Identify which cell holds the provided text, then report its [X, Y] central coordinate. 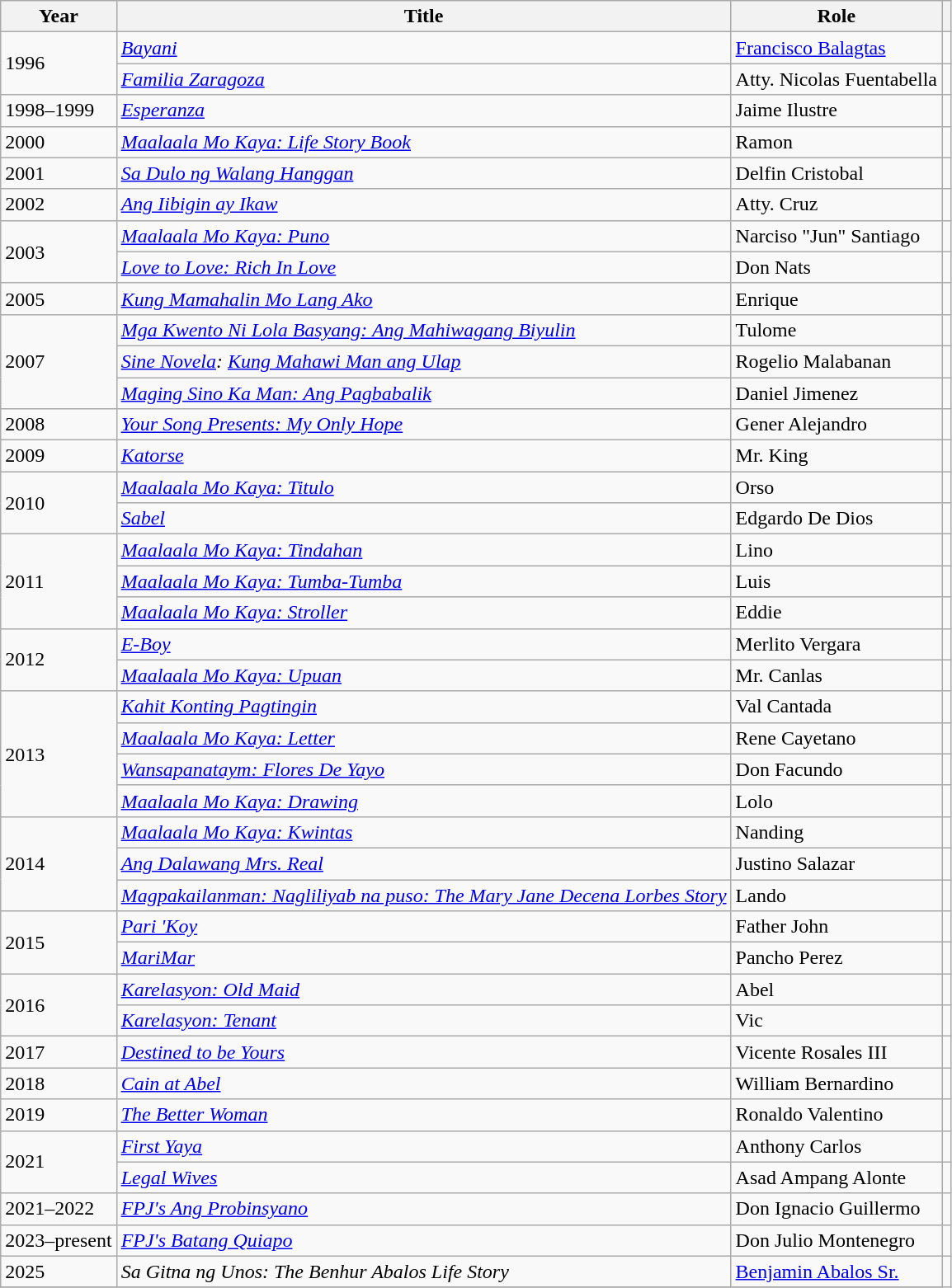
2009 [59, 456]
Francisco Balagtas [837, 48]
2015 [59, 942]
2007 [59, 361]
Anthony Carlos [837, 1146]
2021 [59, 1162]
Title [424, 16]
Cain at Abel [424, 1084]
Benjamin Abalos Sr. [837, 1272]
Ang Iibigin ay Ikaw [424, 204]
Maalaala Mo Kaya: Stroller [424, 613]
Katorse [424, 456]
Maalaala Mo Kaya: Drawing [424, 801]
Lino [837, 550]
2016 [59, 1005]
Wansapanataym: Flores De Yayo [424, 769]
Father John [837, 927]
Jaime Ilustre [837, 110]
Lolo [837, 801]
Don Facundo [837, 769]
Maalaala Mo Kaya: Letter [424, 738]
FPJ's Batang Quiapo [424, 1240]
Atty. Cruz [837, 204]
Magpakailanman: Nagliliyab na puso: The Mary Jane Decena Lorbes Story [424, 895]
Sa Dulo ng Walang Hanggan [424, 173]
2010 [59, 503]
Maalaala Mo Kaya: Tumba-Tumba [424, 581]
Rene Cayetano [837, 738]
Mr. Canlas [837, 675]
Maalaala Mo Kaya: Life Story Book [424, 142]
2021–2022 [59, 1209]
MariMar [424, 958]
Rogelio Malabanan [837, 361]
Sa Gitna ng Unos: The Benhur Abalos Life Story [424, 1272]
Legal Wives [424, 1178]
2025 [59, 1272]
Daniel Jimenez [837, 393]
Maging Sino Ka Man: Ang Pagbabalik [424, 393]
Asad Ampang Alonte [837, 1178]
1996 [59, 63]
1998–1999 [59, 110]
The Better Woman [424, 1115]
Don Julio Montenegro [837, 1240]
Eddie [837, 613]
2017 [59, 1052]
Merlito Vergara [837, 644]
Luis [837, 581]
Maalaala Mo Kaya: Tindahan [424, 550]
Sabel [424, 519]
Pari 'Koy [424, 927]
Tulome [837, 330]
Justino Salazar [837, 863]
2000 [59, 142]
Vicente Rosales III [837, 1052]
2018 [59, 1084]
Ang Dalawang Mrs. Real [424, 863]
First Yaya [424, 1146]
Delfin Cristobal [837, 173]
Lando [837, 895]
Karelasyon: Old Maid [424, 990]
Esperanza [424, 110]
Nanding [837, 832]
Don Nats [837, 267]
FPJ's Ang Probinsyano [424, 1209]
Kung Mamahalin Mo Lang Ako [424, 298]
Mga Kwento Ni Lola Basyang: Ang Mahiwagang Biyulin [424, 330]
Maalaala Mo Kaya: Puno [424, 236]
Sine Novela: Kung Mahawi Man ang Ulap [424, 361]
Bayani [424, 48]
Orso [837, 487]
2019 [59, 1115]
Destined to be Yours [424, 1052]
Gener Alejandro [837, 425]
Vic [837, 1021]
Mr. King [837, 456]
2012 [59, 660]
Love to Love: Rich In Love [424, 267]
Abel [837, 990]
Pancho Perez [837, 958]
2003 [59, 251]
Edgardo De Dios [837, 519]
Atty. Nicolas Fuentabella [837, 79]
Narciso "Jun" Santiago [837, 236]
2002 [59, 204]
Your Song Presents: My Only Hope [424, 425]
Maalaala Mo Kaya: Titulo [424, 487]
Maalaala Mo Kaya: Upuan [424, 675]
Year [59, 16]
Role [837, 16]
2011 [59, 581]
2014 [59, 863]
2023–present [59, 1240]
Ronaldo Valentino [837, 1115]
Ramon [837, 142]
Maalaala Mo Kaya: Kwintas [424, 832]
Enrique [837, 298]
E-Boy [424, 644]
Val Cantada [837, 707]
Familia Zaragoza [424, 79]
William Bernardino [837, 1084]
Don Ignacio Guillermo [837, 1209]
2005 [59, 298]
2001 [59, 173]
Karelasyon: Tenant [424, 1021]
Kahit Konting Pagtingin [424, 707]
2013 [59, 754]
2008 [59, 425]
